Provide the [X, Y] coordinate of the cell's center where the given text is located.  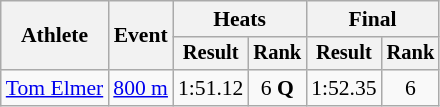
1:51.12 [210, 88]
Tom Elmer [55, 88]
Heats [240, 19]
Final [372, 19]
1:52.35 [344, 88]
Event [140, 36]
6 [411, 88]
6 Q [277, 88]
Athlete [55, 36]
800 m [140, 88]
